Determine the (X, Y) coordinate at the center of the cell enclosing the given text.  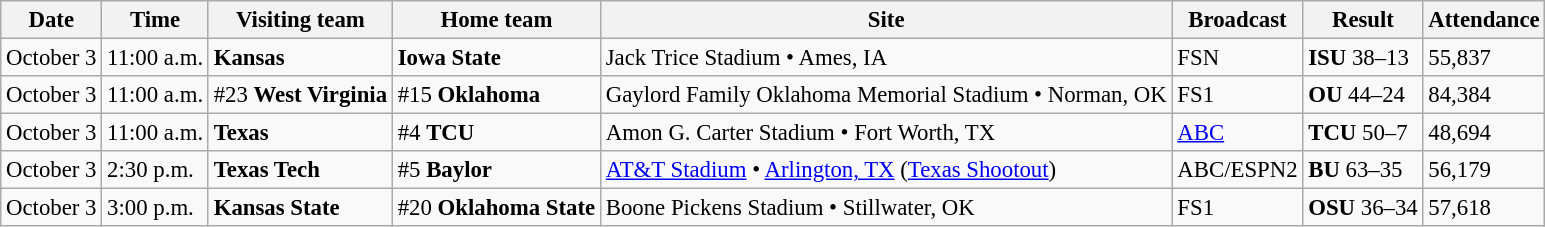
2:30 p.m. (156, 170)
TCU 50–7 (1363, 133)
55,837 (1484, 58)
56,179 (1484, 170)
Time (156, 20)
ABC (1238, 133)
#5 Baylor (496, 170)
Texas Tech (300, 170)
Kansas State (300, 208)
Site (886, 20)
ISU 38–13 (1363, 58)
BU 63–35 (1363, 170)
48,694 (1484, 133)
Result (1363, 20)
OSU 36–34 (1363, 208)
Kansas (300, 58)
Amon G. Carter Stadium • Fort Worth, TX (886, 133)
Jack Trice Stadium • Ames, IA (886, 58)
OU 44–24 (1363, 95)
Boone Pickens Stadium • Stillwater, OK (886, 208)
57,618 (1484, 208)
Iowa State (496, 58)
#4 TCU (496, 133)
#23 West Virginia (300, 95)
ABC/ESPN2 (1238, 170)
Gaylord Family Oklahoma Memorial Stadium • Norman, OK (886, 95)
Home team (496, 20)
84,384 (1484, 95)
Attendance (1484, 20)
#15 Oklahoma (496, 95)
AT&T Stadium • Arlington, TX (Texas Shootout) (886, 170)
3:00 p.m. (156, 208)
Texas (300, 133)
#20 Oklahoma State (496, 208)
Date (52, 20)
Visiting team (300, 20)
Broadcast (1238, 20)
FSN (1238, 58)
